Locate the cell with the specified text and output its (X, Y) center coordinate. 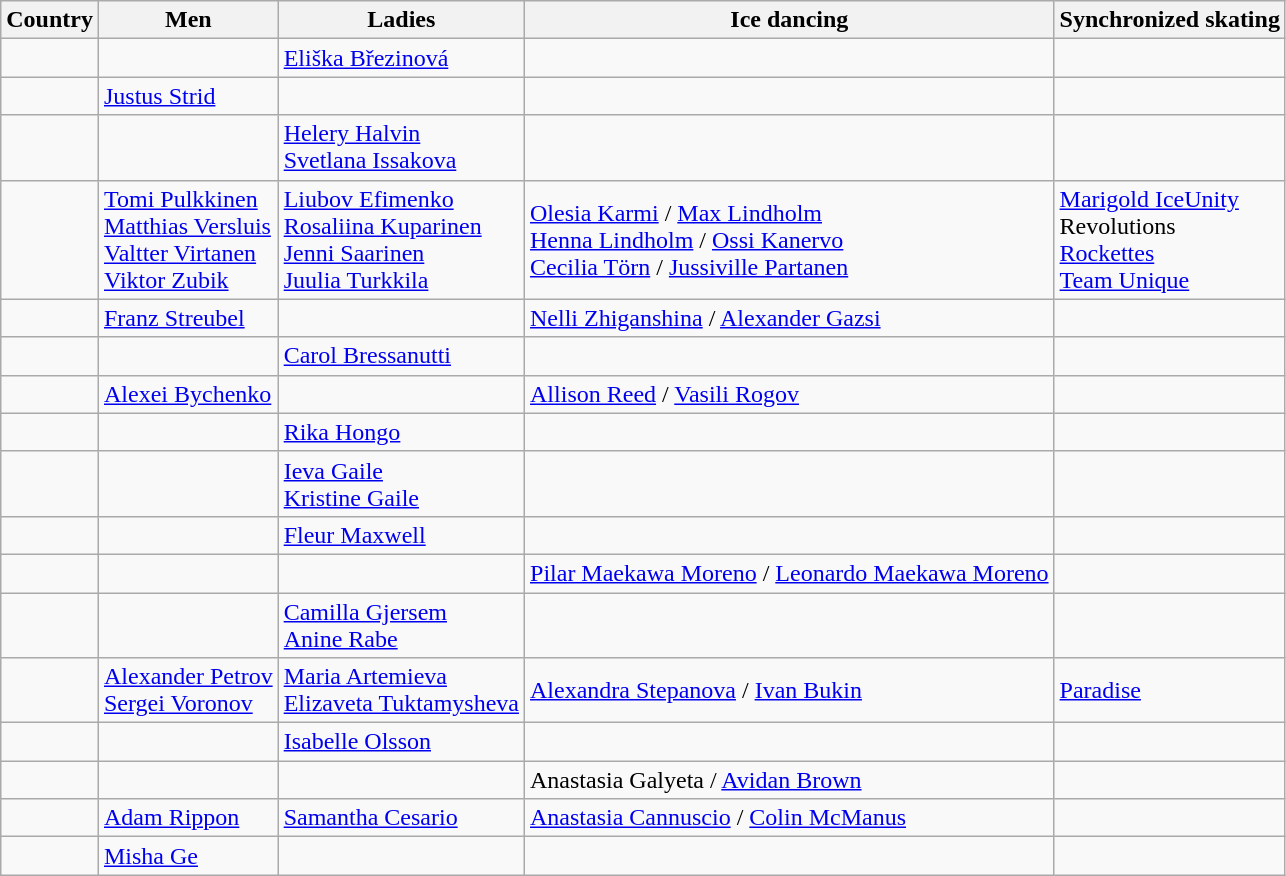
Fleur Maxwell (401, 535)
Camilla Gjersem Anine Rabe (401, 624)
Isabelle Olsson (401, 742)
Misha Ge (188, 856)
Country (50, 20)
Nelli Zhiganshina / Alexander Gazsi (790, 318)
Paradise (1170, 690)
Maria Artemieva Elizaveta Tuktamysheva (401, 690)
Alexander Petrov Sergei Voronov (188, 690)
Anastasia Cannuscio / Colin McManus (790, 818)
Alexandra Stepanova / Ivan Bukin (790, 690)
Carol Bressanutti (401, 356)
Ice dancing (790, 20)
Pilar Maekawa Moreno / Leonardo Maekawa Moreno (790, 573)
Synchronized skating (1170, 20)
Liubov Efimenko Rosaliina Kuparinen Jenni Saarinen Juulia Turkkila (401, 240)
Helery Halvin Svetlana Issakova (401, 148)
Samantha Cesario (401, 818)
Olesia Karmi / Max Lindholm Henna Lindholm / Ossi Kanervo Cecilia Törn / Jussiville Partanen (790, 240)
Justus Strid (188, 96)
Men (188, 20)
Franz Streubel (188, 318)
Alexei Bychenko (188, 394)
Rika Hongo (401, 432)
Eliška Březinová (401, 58)
Marigold IceUnity Revolutions Rockettes Team Unique (1170, 240)
Allison Reed / Vasili Rogov (790, 394)
Anastasia Galyeta / Avidan Brown (790, 780)
Ladies (401, 20)
Tomi Pulkkinen Matthias Versluis Valtter Virtanen Viktor Zubik (188, 240)
Adam Rippon (188, 818)
Ieva Gaile Kristine Gaile (401, 484)
